Find where the given text appears and provide that cell's center as [X, Y] coordinate. 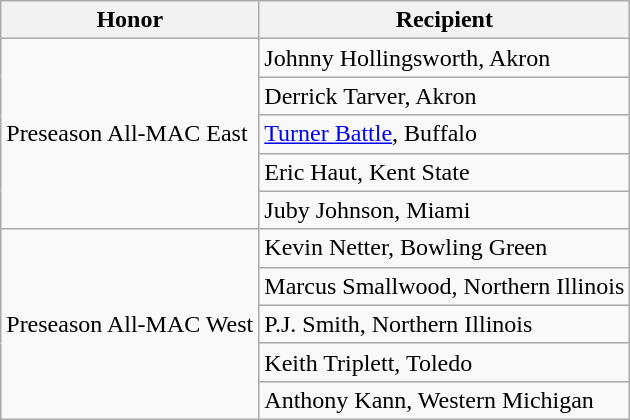
Derrick Tarver, Akron [444, 96]
Preseason All-MAC East [130, 134]
Kevin Netter, Bowling Green [444, 248]
Anthony Kann, Western Michigan [444, 400]
Johnny Hollingsworth, Akron [444, 58]
Juby Johnson, Miami [444, 210]
P.J. Smith, Northern Illinois [444, 324]
Keith Triplett, Toledo [444, 362]
Honor [130, 20]
Recipient [444, 20]
Marcus Smallwood, Northern Illinois [444, 286]
Turner Battle, Buffalo [444, 134]
Eric Haut, Kent State [444, 172]
Preseason All-MAC West [130, 324]
